Output the [X, Y] coordinate of the center of the cell containing the given text.  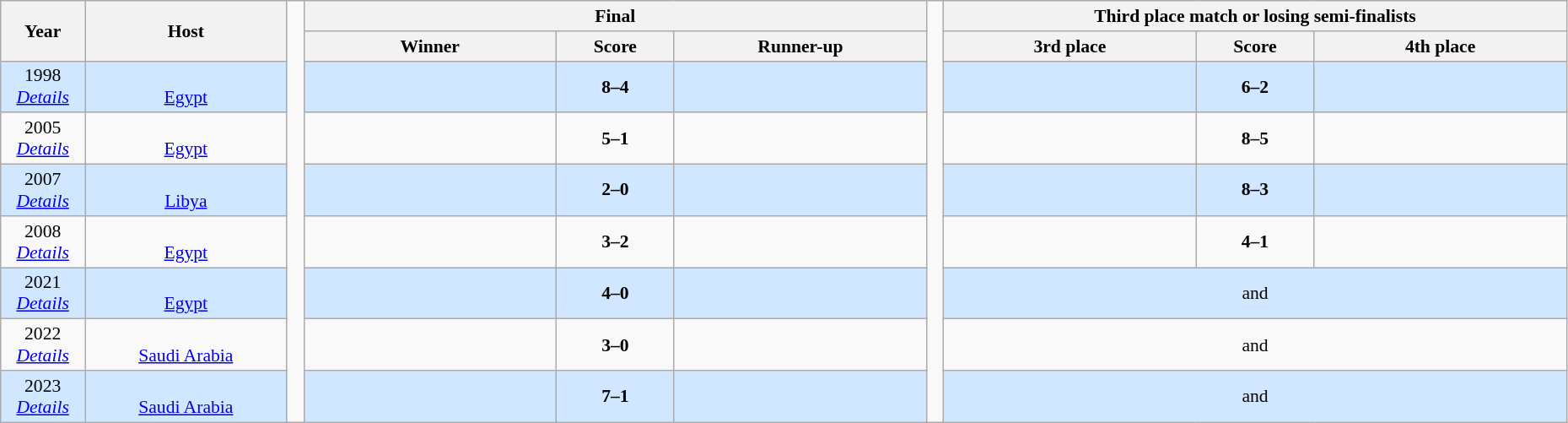
2008Details [43, 241]
Third place match or losing semi-finalists [1255, 16]
8–4 [616, 86]
2023Details [43, 397]
4th place [1441, 46]
Year [43, 30]
5–1 [616, 138]
2021Details [43, 294]
6–2 [1255, 86]
8–5 [1255, 138]
2005Details [43, 138]
Winner [430, 46]
3rd place [1070, 46]
2007Details [43, 191]
3–0 [616, 344]
1998Details [43, 86]
4–0 [616, 294]
8–3 [1255, 191]
Runner-up [800, 46]
4–1 [1255, 241]
2–0 [616, 191]
3–2 [616, 241]
Libya [186, 191]
Host [186, 30]
2022Details [43, 344]
7–1 [616, 397]
Final [616, 16]
